Search for the cell housing the specified text and yield its (x, y) center coordinate. 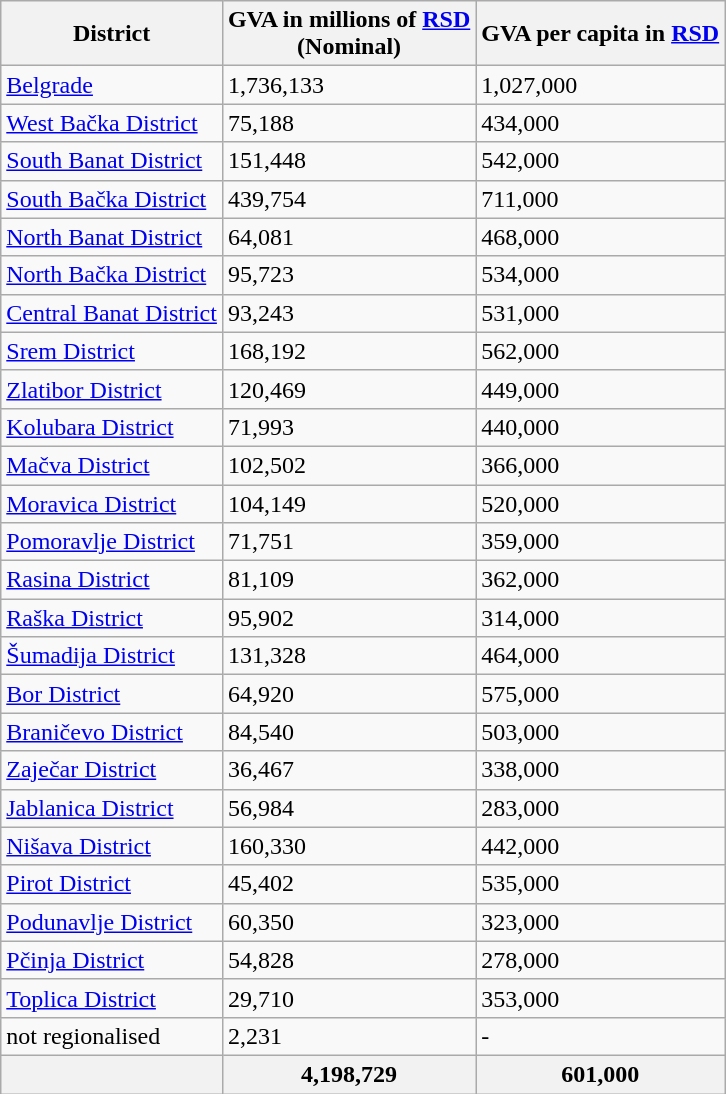
520,000 (600, 503)
West Bačka District (112, 123)
71,993 (348, 427)
Rasina District (112, 580)
562,000 (600, 351)
449,000 (600, 389)
Pirot District (112, 884)
151,448 (348, 161)
131,328 (348, 656)
535,000 (600, 884)
Pomoravlje District (112, 542)
North Banat District (112, 237)
81,109 (348, 580)
601,000 (600, 1074)
323,000 (600, 922)
- (600, 1036)
GVA per capita in RSD (600, 34)
468,000 (600, 237)
Šumadija District (112, 656)
503,000 (600, 732)
Zlatibor District (112, 389)
366,000 (600, 465)
GVA in millions of RSD(Nominal) (348, 34)
60,350 (348, 922)
542,000 (600, 161)
95,902 (348, 618)
Podunavlje District (112, 922)
464,000 (600, 656)
711,000 (600, 199)
353,000 (600, 998)
531,000 (600, 313)
442,000 (600, 846)
120,469 (348, 389)
29,710 (348, 998)
District (112, 34)
64,081 (348, 237)
Braničevo District (112, 732)
439,754 (348, 199)
160,330 (348, 846)
54,828 (348, 960)
45,402 (348, 884)
362,000 (600, 580)
283,000 (600, 808)
95,723 (348, 275)
102,502 (348, 465)
104,149 (348, 503)
84,540 (348, 732)
359,000 (600, 542)
440,000 (600, 427)
56,984 (348, 808)
2,231 (348, 1036)
Zaječar District (112, 770)
36,467 (348, 770)
314,000 (600, 618)
Central Banat District (112, 313)
278,000 (600, 960)
Raška District (112, 618)
South Bačka District (112, 199)
575,000 (600, 694)
Toplica District (112, 998)
1,736,133 (348, 85)
Pčinja District (112, 960)
Srem District (112, 351)
64,920 (348, 694)
71,751 (348, 542)
North Bačka District (112, 275)
1,027,000 (600, 85)
Kolubara District (112, 427)
not regionalised (112, 1036)
Moravica District (112, 503)
Nišava District (112, 846)
168,192 (348, 351)
4,198,729 (348, 1074)
434,000 (600, 123)
75,188 (348, 123)
Jablanica District (112, 808)
South Banat District (112, 161)
Bor District (112, 694)
534,000 (600, 275)
Belgrade (112, 85)
Mačva District (112, 465)
93,243 (348, 313)
338,000 (600, 770)
